Detect which cell encompasses the target text, then output its [x, y] center coordinate. 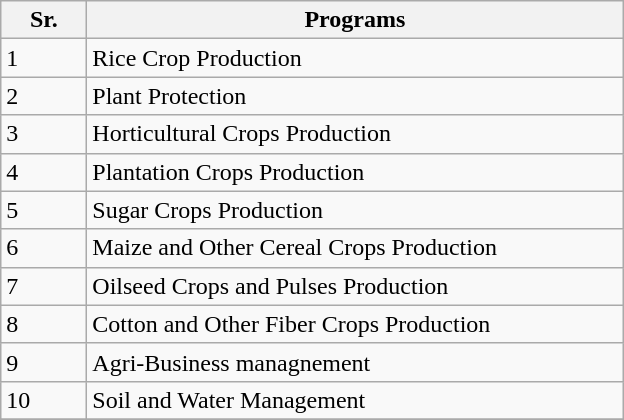
Plant Protection [355, 96]
1 [44, 58]
5 [44, 210]
Cotton and Other Fiber Crops Production [355, 324]
Programs [355, 20]
Rice Crop Production [355, 58]
10 [44, 400]
7 [44, 286]
Soil and Water Management [355, 400]
4 [44, 172]
6 [44, 248]
Sr. [44, 20]
Sugar Crops Production [355, 210]
3 [44, 134]
Agri-Business managnement [355, 362]
Maize and Other Cereal Crops Production [355, 248]
Horticultural Crops Production [355, 134]
9 [44, 362]
8 [44, 324]
2 [44, 96]
Plantation Crops Production [355, 172]
Oilseed Crops and Pulses Production [355, 286]
